Scan for the cell matching the given text and deliver its (X, Y) coordinate at center. 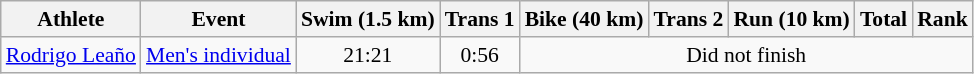
Men's individual (218, 55)
Total (884, 19)
Bike (40 km) (584, 19)
Swim (1.5 km) (368, 19)
Trans 1 (480, 19)
Trans 2 (688, 19)
21:21 (368, 55)
Athlete (71, 19)
Did not finish (746, 55)
Rodrigo Leaño (71, 55)
Rank (942, 19)
Event (218, 19)
Run (10 km) (791, 19)
0:56 (480, 55)
